Capture the cell that displays the provided text and extract its [X, Y] central coordinate. 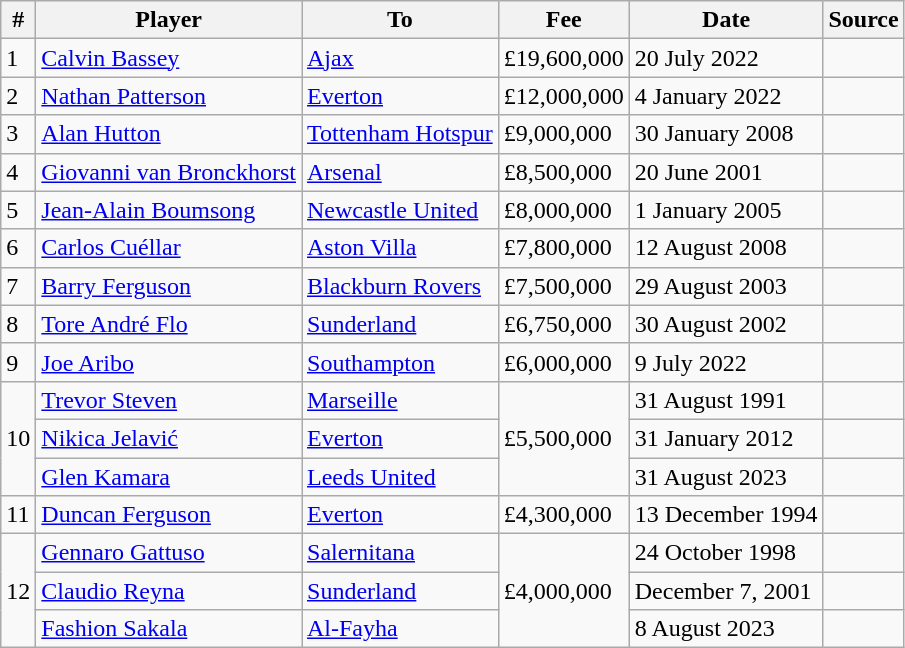
Southampton [400, 362]
13 December 1994 [726, 515]
20 July 2022 [726, 58]
Al-Fayha [400, 629]
Giovanni van Bronckhorst [169, 172]
8 [18, 324]
12 August 2008 [726, 248]
30 August 2002 [726, 324]
Jean-Alain Boumsong [169, 210]
Duncan Ferguson [169, 515]
Blackburn Rovers [400, 286]
# [18, 20]
2 [18, 96]
£8,000,000 [564, 210]
31 January 2012 [726, 438]
Ajax [400, 58]
Salernitana [400, 553]
30 January 2008 [726, 134]
Leeds United [400, 477]
Tottenham Hotspur [400, 134]
£8,500,000 [564, 172]
Carlos Cuéllar [169, 248]
5 [18, 210]
Fashion Sakala [169, 629]
10 [18, 438]
£6,000,000 [564, 362]
£19,600,000 [564, 58]
8 August 2023 [726, 629]
20 June 2001 [726, 172]
Marseille [400, 400]
Glen Kamara [169, 477]
3 [18, 134]
Newcastle United [400, 210]
9 July 2022 [726, 362]
£5,500,000 [564, 438]
1 [18, 58]
31 August 1991 [726, 400]
4 [18, 172]
6 [18, 248]
£9,000,000 [564, 134]
Barry Ferguson [169, 286]
£12,000,000 [564, 96]
12 [18, 591]
24 October 1998 [726, 553]
Nathan Patterson [169, 96]
Gennaro Gattuso [169, 553]
Fee [564, 20]
Tore André Flo [169, 324]
December 7, 2001 [726, 591]
To [400, 20]
£4,000,000 [564, 591]
Claudio Reyna [169, 591]
Player [169, 20]
£6,750,000 [564, 324]
29 August 2003 [726, 286]
Joe Aribo [169, 362]
11 [18, 515]
Arsenal [400, 172]
£7,800,000 [564, 248]
£4,300,000 [564, 515]
9 [18, 362]
31 August 2023 [726, 477]
Trevor Steven [169, 400]
Date [726, 20]
Aston Villa [400, 248]
4 January 2022 [726, 96]
Alan Hutton [169, 134]
1 January 2005 [726, 210]
7 [18, 286]
Source [864, 20]
£7,500,000 [564, 286]
Calvin Bassey [169, 58]
Nikica Jelavić [169, 438]
